Output the [X, Y] coordinate of the center of the cell containing the given text.  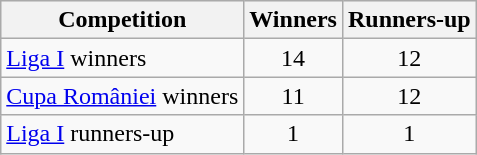
Winners [294, 20]
Liga I winners [122, 58]
Competition [122, 20]
Cupa României winners [122, 96]
14 [294, 58]
Liga I runners-up [122, 134]
Runners-up [409, 20]
11 [294, 96]
